Capture the cell that displays the provided text and extract its [x, y] central coordinate. 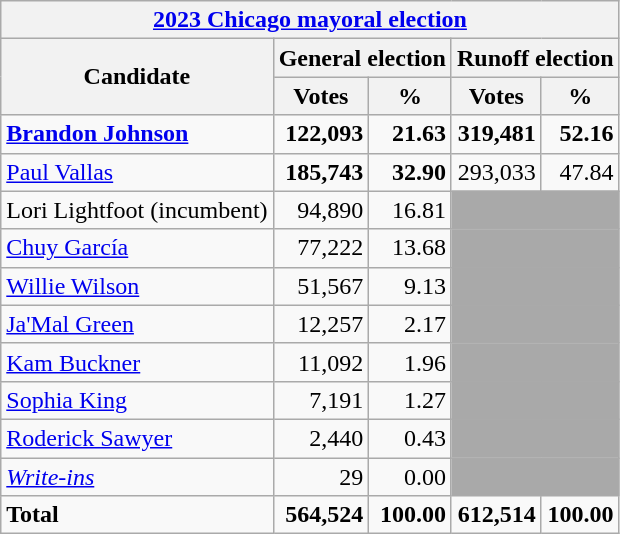
Paul Vallas [137, 172]
32.90 [410, 172]
Brandon Johnson [137, 134]
2023 Chicago mayoral election [310, 20]
7,191 [321, 400]
21.63 [410, 134]
Roderick Sawyer [137, 438]
Sophia King [137, 400]
47.84 [580, 172]
0.00 [410, 477]
Willie Wilson [137, 286]
Kam Buckner [137, 362]
Total [137, 515]
2,440 [321, 438]
Candidate [137, 77]
9.13 [410, 286]
293,033 [496, 172]
General election [362, 58]
612,514 [496, 515]
319,481 [496, 134]
12,257 [321, 324]
Runoff election [535, 58]
Write-ins [137, 477]
Ja'Mal Green [137, 324]
13.68 [410, 248]
52.16 [580, 134]
16.81 [410, 210]
185,743 [321, 172]
11,092 [321, 362]
94,890 [321, 210]
Lori Lightfoot (incumbent) [137, 210]
77,222 [321, 248]
0.43 [410, 438]
Chuy García [137, 248]
29 [321, 477]
564,524 [321, 515]
1.96 [410, 362]
2.17 [410, 324]
122,093 [321, 134]
51,567 [321, 286]
1.27 [410, 400]
